Extract the (X, Y) coordinate from the center of the cell holding the provided text.  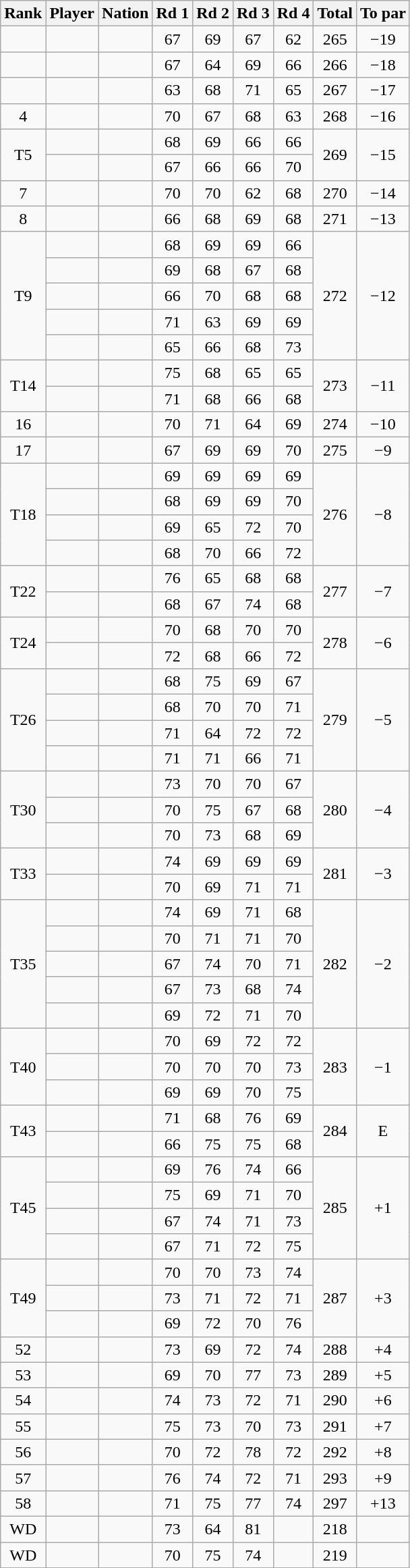
+9 (383, 1478)
7 (23, 193)
−9 (383, 450)
58 (23, 1503)
275 (335, 450)
Nation (125, 13)
T9 (23, 296)
273 (335, 386)
16 (23, 425)
T43 (23, 1131)
54 (23, 1401)
219 (335, 1555)
284 (335, 1131)
−8 (383, 514)
T14 (23, 386)
266 (335, 65)
279 (335, 720)
289 (335, 1375)
55 (23, 1426)
E (383, 1131)
−11 (383, 386)
53 (23, 1375)
T30 (23, 810)
+4 (383, 1349)
−5 (383, 720)
T33 (23, 874)
To par (383, 13)
297 (335, 1503)
4 (23, 116)
Total (335, 13)
Rd 3 (253, 13)
278 (335, 643)
−14 (383, 193)
+13 (383, 1503)
T40 (23, 1066)
T24 (23, 643)
Rd 2 (213, 13)
283 (335, 1066)
−17 (383, 90)
269 (335, 155)
287 (335, 1298)
271 (335, 219)
56 (23, 1452)
17 (23, 450)
218 (335, 1529)
−16 (383, 116)
8 (23, 219)
T35 (23, 964)
81 (253, 1529)
T18 (23, 514)
+5 (383, 1375)
288 (335, 1349)
−18 (383, 65)
−12 (383, 296)
285 (335, 1208)
T26 (23, 720)
52 (23, 1349)
+7 (383, 1426)
274 (335, 425)
282 (335, 964)
−4 (383, 810)
−15 (383, 155)
−13 (383, 219)
277 (335, 591)
267 (335, 90)
−6 (383, 643)
T49 (23, 1298)
+3 (383, 1298)
265 (335, 39)
+1 (383, 1208)
292 (335, 1452)
290 (335, 1401)
276 (335, 514)
268 (335, 116)
Rank (23, 13)
78 (253, 1452)
−2 (383, 964)
281 (335, 874)
293 (335, 1478)
272 (335, 296)
T5 (23, 155)
Rd 4 (293, 13)
270 (335, 193)
291 (335, 1426)
−10 (383, 425)
Rd 1 (173, 13)
280 (335, 810)
−3 (383, 874)
+6 (383, 1401)
T22 (23, 591)
−7 (383, 591)
−19 (383, 39)
57 (23, 1478)
T45 (23, 1208)
Player (72, 13)
+8 (383, 1452)
−1 (383, 1066)
